Identify which cell holds the provided text, then report its (x, y) central coordinate. 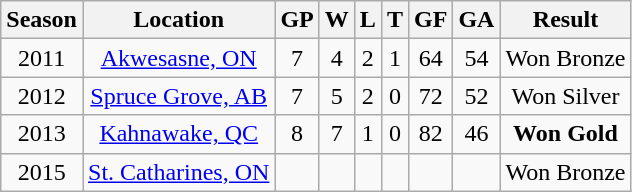
4 (336, 58)
54 (476, 58)
GF (430, 20)
Season (42, 20)
Akwesasne, ON (178, 58)
Location (178, 20)
2015 (42, 172)
T (394, 20)
52 (476, 96)
W (336, 20)
GA (476, 20)
GP (297, 20)
St. Catharines, ON (178, 172)
Spruce Grove, AB (178, 96)
2011 (42, 58)
72 (430, 96)
5 (336, 96)
82 (430, 134)
Won Gold (566, 134)
Kahnawake, QC (178, 134)
46 (476, 134)
Result (566, 20)
64 (430, 58)
Won Silver (566, 96)
2013 (42, 134)
2012 (42, 96)
L (368, 20)
8 (297, 134)
